Scan for the cell matching the given text and deliver its (X, Y) coordinate at center. 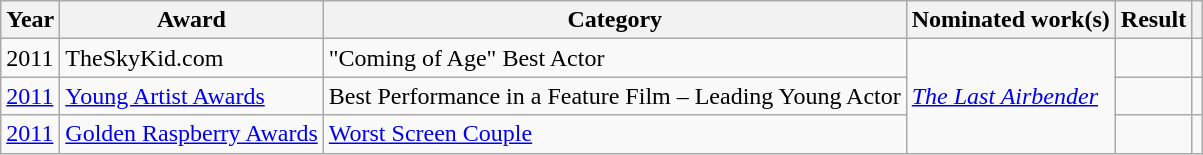
Golden Raspberry Awards (192, 134)
Best Performance in a Feature Film – Leading Young Actor (614, 96)
Worst Screen Couple (614, 134)
Result (1153, 20)
Award (192, 20)
Year (30, 20)
The Last Airbender (1010, 96)
"Coming of Age" Best Actor (614, 58)
Category (614, 20)
Young Artist Awards (192, 96)
Nominated work(s) (1010, 20)
TheSkyKid.com (192, 58)
